Output the [x, y] coordinate of the center of the cell containing the given text.  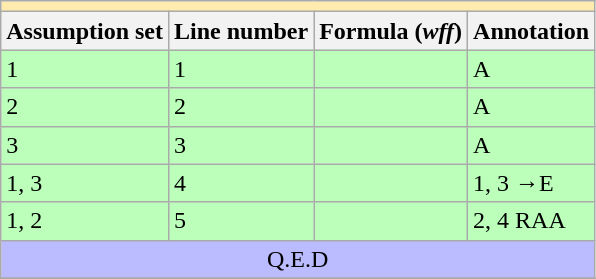
Formula (wff) [391, 31]
1, 3 →E [532, 183]
1, 2 [85, 221]
Q.E.D [298, 259]
Assumption set [85, 31]
1, 3 [85, 183]
Annotation [532, 31]
2, 4 RAA [532, 221]
5 [242, 221]
4 [242, 183]
Line number [242, 31]
